Search for the cell housing the specified text and yield its [X, Y] center coordinate. 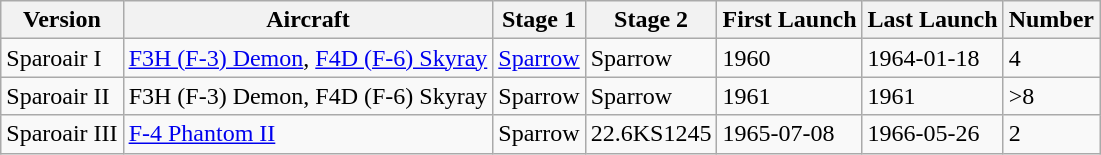
Sparoair I [62, 58]
4 [1051, 58]
Sparoair II [62, 96]
1965-07-08 [790, 134]
1966-05-26 [932, 134]
F-4 Phantom II [308, 134]
1960 [790, 58]
Stage 2 [651, 20]
>8 [1051, 96]
Stage 1 [539, 20]
1964-01-18 [932, 58]
22.6KS1245 [651, 134]
First Launch [790, 20]
Number [1051, 20]
Aircraft [308, 20]
2 [1051, 134]
Sparoair III [62, 134]
Version [62, 20]
Last Launch [932, 20]
